Search for the cell housing the specified text and yield its [x, y] center coordinate. 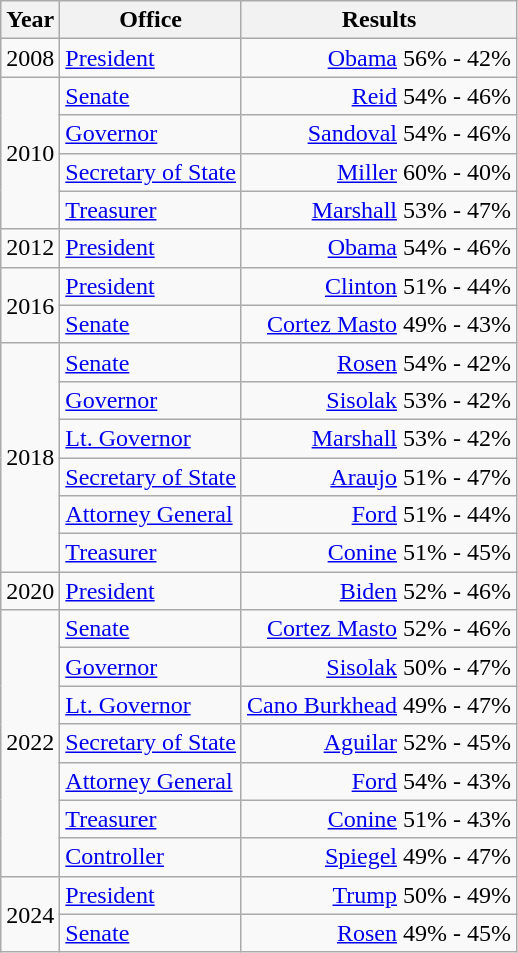
2012 [30, 248]
Obama 56% - 42% [378, 58]
Biden 52% - 46% [378, 591]
2008 [30, 58]
Ford 51% - 44% [378, 515]
Sisolak 50% - 47% [378, 667]
Results [378, 20]
Marshall 53% - 42% [378, 438]
2020 [30, 591]
Araujo 51% - 47% [378, 477]
Obama 54% - 46% [378, 248]
Conine 51% - 45% [378, 553]
Trump 50% - 49% [378, 895]
Sandoval 54% - 46% [378, 134]
2016 [30, 305]
Year [30, 20]
Spiegel 49% - 47% [378, 857]
Miller 60% - 40% [378, 172]
Conine 51% - 43% [378, 819]
2022 [30, 743]
Sisolak 53% - 42% [378, 400]
Ford 54% - 43% [378, 781]
Cortez Masto 52% - 46% [378, 629]
Rosen 49% - 45% [378, 933]
2018 [30, 457]
Office [151, 20]
Aguilar 52% - 45% [378, 743]
Clinton 51% - 44% [378, 286]
Cortez Masto 49% - 43% [378, 324]
Marshall 53% - 47% [378, 210]
Rosen 54% - 42% [378, 362]
Reid 54% - 46% [378, 96]
2024 [30, 914]
Cano Burkhead 49% - 47% [378, 705]
2010 [30, 153]
Controller [151, 857]
